Extract the (x, y) coordinate from the center of the cell holding the provided text.  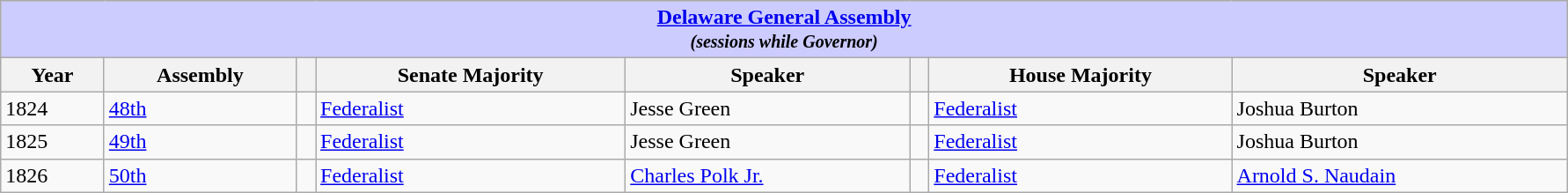
Arnold S. Naudain (1399, 175)
Charles Polk Jr. (767, 175)
Delaware General Assembly (sessions while Governor) (785, 30)
48th (200, 108)
1825 (53, 142)
House Majority (1081, 75)
50th (200, 175)
49th (200, 142)
Senate Majority (471, 75)
1826 (53, 175)
1824 (53, 108)
Year (53, 75)
Assembly (200, 75)
